For the text-containing cell, return its midpoint in [X, Y] coordinate format. 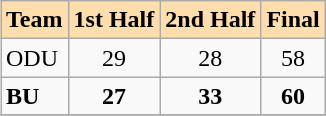
33 [210, 96]
Team [34, 20]
ODU [34, 58]
29 [114, 58]
58 [293, 58]
Final [293, 20]
27 [114, 96]
60 [293, 96]
BU [34, 96]
2nd Half [210, 20]
28 [210, 58]
1st Half [114, 20]
